From the cell containing the given text, extract its center point as (x, y) coordinate. 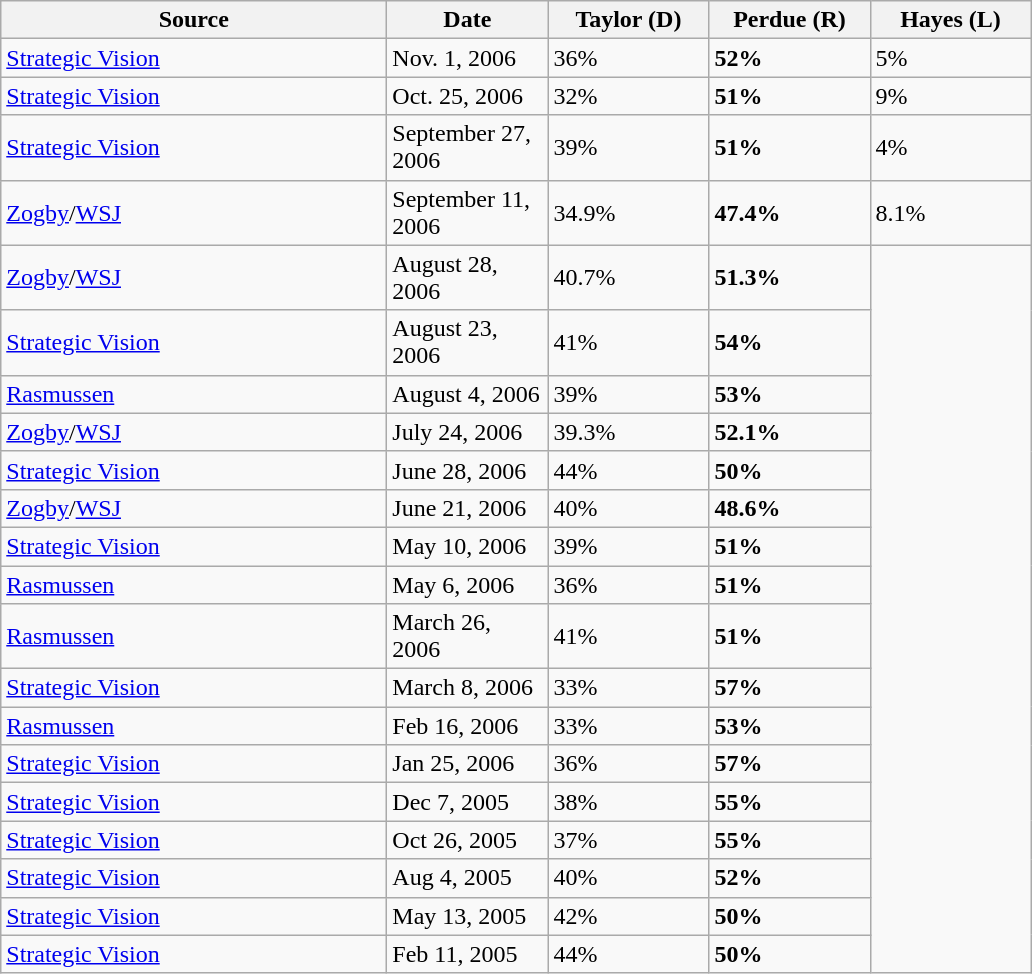
Hayes (L) (950, 20)
July 24, 2006 (468, 432)
August 28, 2006 (468, 278)
June 21, 2006 (468, 508)
March 26, 2006 (468, 636)
May 13, 2005 (468, 916)
August 4, 2006 (468, 394)
42% (628, 916)
September 27, 2006 (468, 148)
Taylor (D) (628, 20)
54% (790, 342)
September 11, 2006 (468, 212)
37% (628, 840)
34.9% (628, 212)
8.1% (950, 212)
May 10, 2006 (468, 546)
4% (950, 148)
32% (628, 96)
Perdue (R) (790, 20)
38% (628, 802)
March 8, 2006 (468, 688)
August 23, 2006 (468, 342)
52.1% (790, 432)
5% (950, 58)
Oct. 25, 2006 (468, 96)
9% (950, 96)
Feb 16, 2006 (468, 726)
Feb 11, 2005 (468, 954)
Date (468, 20)
51.3% (790, 278)
40.7% (628, 278)
Jan 25, 2006 (468, 764)
Nov. 1, 2006 (468, 58)
47.4% (790, 212)
Source (194, 20)
48.6% (790, 508)
June 28, 2006 (468, 470)
Dec 7, 2005 (468, 802)
May 6, 2006 (468, 585)
39.3% (628, 432)
Oct 26, 2005 (468, 840)
Aug 4, 2005 (468, 878)
